Output the [X, Y] coordinate of the center of the cell containing the given text.  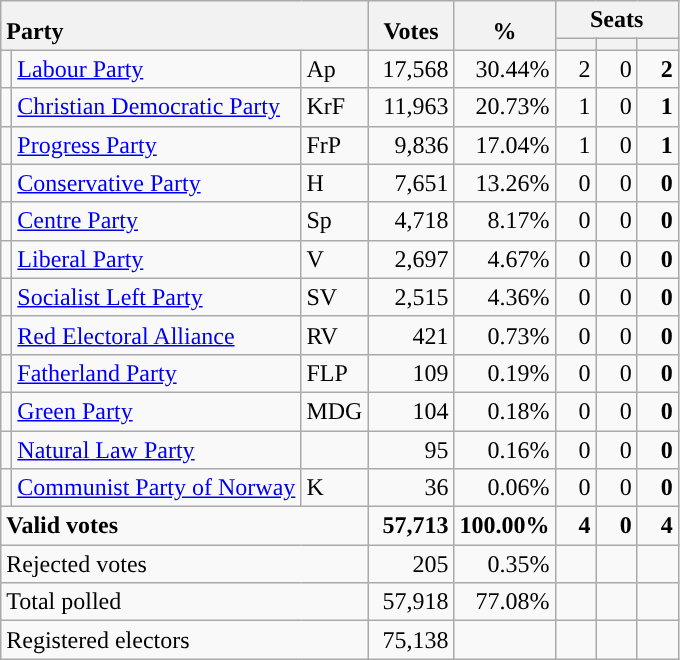
17.04% [504, 145]
% [504, 26]
4.67% [504, 259]
9,836 [411, 145]
Party [184, 26]
Ap [334, 69]
Sp [334, 221]
20.73% [504, 107]
SV [334, 297]
MDG [334, 411]
0.19% [504, 373]
2,697 [411, 259]
11,963 [411, 107]
H [334, 183]
7,651 [411, 183]
0.16% [504, 449]
30.44% [504, 69]
Communist Party of Norway [156, 488]
Total polled [184, 602]
FrP [334, 145]
2,515 [411, 297]
Seats [616, 20]
109 [411, 373]
RV [334, 335]
Registered electors [184, 640]
104 [411, 411]
13.26% [504, 183]
Green Party [156, 411]
95 [411, 449]
8.17% [504, 221]
4.36% [504, 297]
V [334, 259]
Centre Party [156, 221]
0.18% [504, 411]
57,918 [411, 602]
Fatherland Party [156, 373]
0.35% [504, 564]
Rejected votes [184, 564]
421 [411, 335]
Votes [411, 26]
57,713 [411, 526]
100.00% [504, 526]
Progress Party [156, 145]
75,138 [411, 640]
77.08% [504, 602]
205 [411, 564]
KrF [334, 107]
Conservative Party [156, 183]
4,718 [411, 221]
Christian Democratic Party [156, 107]
17,568 [411, 69]
FLP [334, 373]
Red Electoral Alliance [156, 335]
Labour Party [156, 69]
Socialist Left Party [156, 297]
Liberal Party [156, 259]
0.06% [504, 488]
0.73% [504, 335]
K [334, 488]
Valid votes [184, 526]
36 [411, 488]
Natural Law Party [156, 449]
